From the cell containing the given text, extract its center point as (X, Y) coordinate. 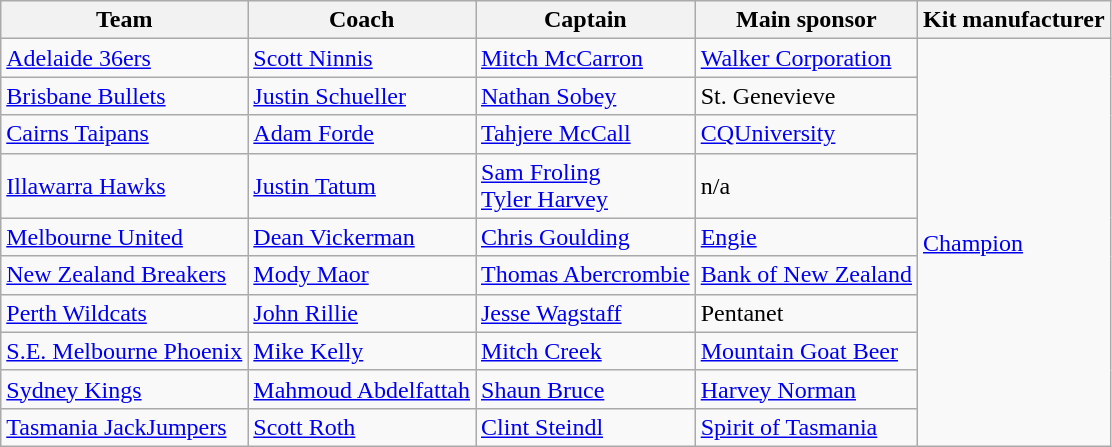
Nathan Sobey (586, 96)
Team (124, 20)
Engie (806, 237)
Cairns Taipans (124, 134)
Scott Roth (362, 427)
Justin Tatum (362, 186)
S.E. Melbourne Phoenix (124, 351)
Sydney Kings (124, 389)
Shaun Bruce (586, 389)
Harvey Norman (806, 389)
Adam Forde (362, 134)
Mountain Goat Beer (806, 351)
Bank of New Zealand (806, 275)
St. Genevieve (806, 96)
Perth Wildcats (124, 313)
Jesse Wagstaff (586, 313)
Illawarra Hawks (124, 186)
Mitch Creek (586, 351)
Mike Kelly (362, 351)
Captain (586, 20)
Walker Corporation (806, 58)
Melbourne United (124, 237)
Mitch McCarron (586, 58)
Thomas Abercrombie (586, 275)
Tahjere McCall (586, 134)
Tasmania JackJumpers (124, 427)
Justin Schueller (362, 96)
Main sponsor (806, 20)
Mahmoud Abdelfattah (362, 389)
Spirit of Tasmania (806, 427)
Brisbane Bullets (124, 96)
Kit manufacturer (1014, 20)
Sam Froling Tyler Harvey (586, 186)
Coach (362, 20)
Dean Vickerman (362, 237)
Pentanet (806, 313)
CQUniversity (806, 134)
Adelaide 36ers (124, 58)
n/a (806, 186)
Champion (1014, 243)
New Zealand Breakers (124, 275)
Clint Steindl (586, 427)
Mody Maor (362, 275)
Scott Ninnis (362, 58)
Chris Goulding (586, 237)
John Rillie (362, 313)
